Provide the (x, y) coordinate of the cell's center where the given text is located.  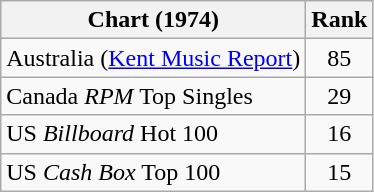
Australia (Kent Music Report) (154, 58)
85 (340, 58)
Chart (1974) (154, 20)
Rank (340, 20)
15 (340, 172)
US Cash Box Top 100 (154, 172)
Canada RPM Top Singles (154, 96)
16 (340, 134)
29 (340, 96)
US Billboard Hot 100 (154, 134)
